Detect which cell encompasses the target text, then output its (x, y) center coordinate. 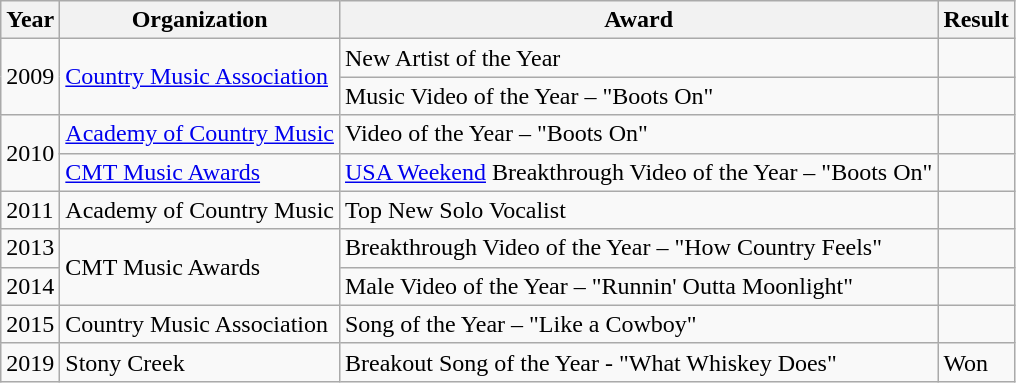
Award (638, 20)
2011 (30, 210)
Top New Solo Vocalist (638, 210)
Song of the Year – "Like a Cowboy" (638, 324)
2019 (30, 362)
2015 (30, 324)
Organization (200, 20)
2013 (30, 248)
Stony Creek (200, 362)
USA Weekend Breakthrough Video of the Year – "Boots On" (638, 172)
Result (976, 20)
Music Video of the Year – "Boots On" (638, 96)
2014 (30, 286)
Video of the Year – "Boots On" (638, 134)
Year (30, 20)
2009 (30, 77)
Breakthrough Video of the Year – "How Country Feels" (638, 248)
New Artist of the Year (638, 58)
Breakout Song of the Year - "What Whiskey Does" (638, 362)
Won (976, 362)
Male Video of the Year – "Runnin' Outta Moonlight" (638, 286)
2010 (30, 153)
